Find where the given text appears and provide that cell's center as [x, y] coordinate. 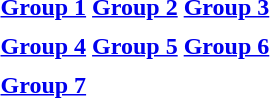
Group 5 [136, 46]
